Locate the cell with the specified text and output its [X, Y] center coordinate. 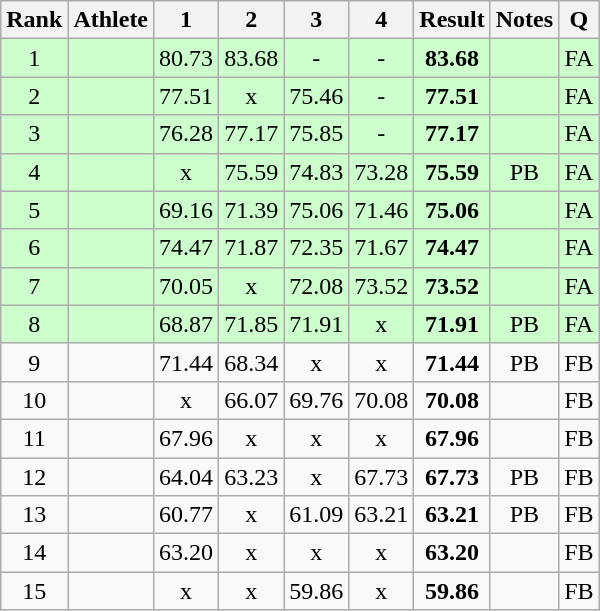
Q [579, 20]
14 [34, 553]
6 [34, 248]
Result [452, 20]
75.46 [316, 96]
60.77 [186, 515]
71.46 [382, 210]
71.39 [252, 210]
74.83 [316, 172]
11 [34, 438]
7 [34, 286]
66.07 [252, 400]
76.28 [186, 134]
75.85 [316, 134]
69.16 [186, 210]
Notes [524, 20]
13 [34, 515]
71.85 [252, 324]
69.76 [316, 400]
Athlete [111, 20]
61.09 [316, 515]
72.35 [316, 248]
9 [34, 362]
70.05 [186, 286]
5 [34, 210]
73.28 [382, 172]
8 [34, 324]
72.08 [316, 286]
64.04 [186, 477]
71.87 [252, 248]
10 [34, 400]
71.67 [382, 248]
68.34 [252, 362]
Rank [34, 20]
68.87 [186, 324]
15 [34, 591]
63.23 [252, 477]
12 [34, 477]
80.73 [186, 58]
